Locate the cell with the specified text and output its (x, y) center coordinate. 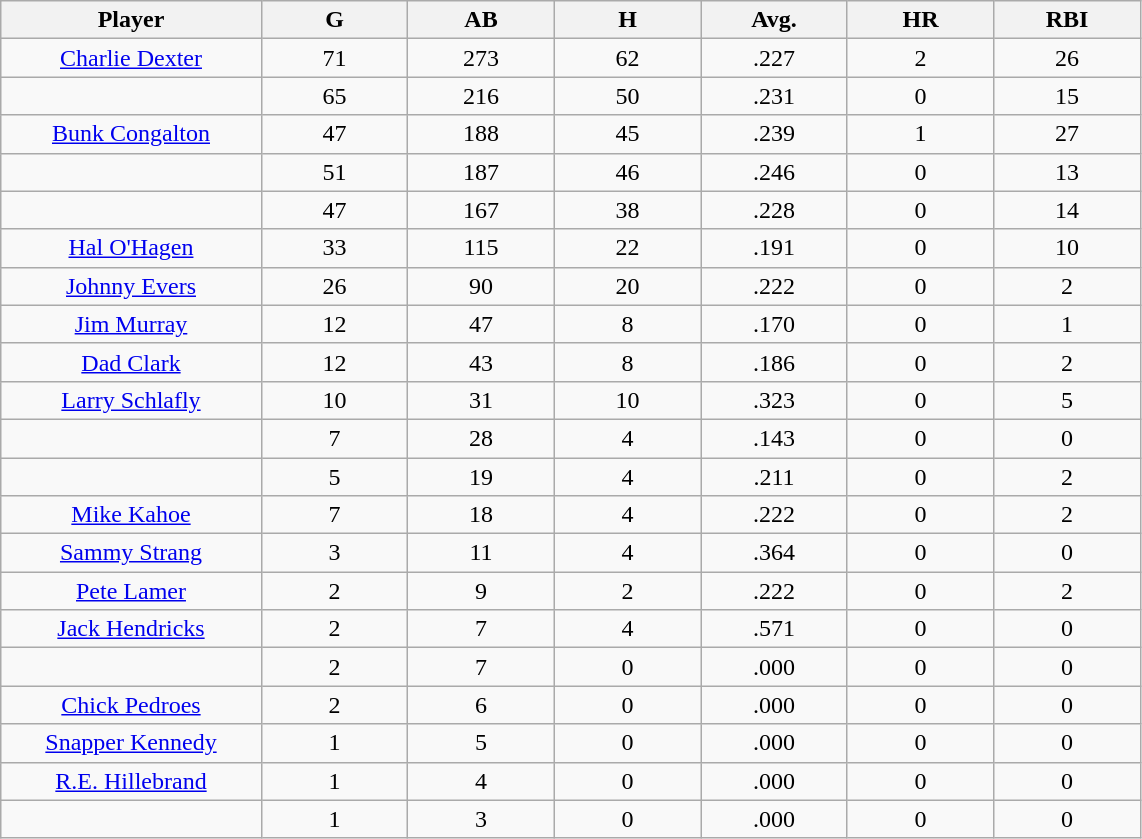
AB (482, 20)
167 (482, 210)
.227 (774, 58)
9 (482, 591)
31 (482, 400)
15 (1068, 96)
45 (628, 134)
20 (628, 286)
.228 (774, 210)
Dad Clark (131, 362)
Mike Kahoe (131, 515)
50 (628, 96)
RBI (1068, 20)
46 (628, 172)
R.E. Hillebrand (131, 781)
187 (482, 172)
.571 (774, 629)
.143 (774, 438)
90 (482, 286)
6 (482, 705)
Johnny Evers (131, 286)
.231 (774, 96)
51 (334, 172)
13 (1068, 172)
62 (628, 58)
.170 (774, 324)
Sammy Strang (131, 553)
.364 (774, 553)
Snapper Kennedy (131, 743)
11 (482, 553)
.191 (774, 248)
28 (482, 438)
115 (482, 248)
38 (628, 210)
27 (1068, 134)
43 (482, 362)
Pete Lamer (131, 591)
G (334, 20)
Player (131, 20)
Avg. (774, 20)
71 (334, 58)
Jim Murray (131, 324)
Hal O'Hagen (131, 248)
22 (628, 248)
Bunk Congalton (131, 134)
Charlie Dexter (131, 58)
19 (482, 477)
65 (334, 96)
18 (482, 515)
.239 (774, 134)
Jack Hendricks (131, 629)
.246 (774, 172)
.323 (774, 400)
33 (334, 248)
273 (482, 58)
216 (482, 96)
HR (920, 20)
.186 (774, 362)
.211 (774, 477)
14 (1068, 210)
188 (482, 134)
Larry Schlafly (131, 400)
Chick Pedroes (131, 705)
H (628, 20)
